Provide the (X, Y) coordinate of the cell's center where the given text is located.  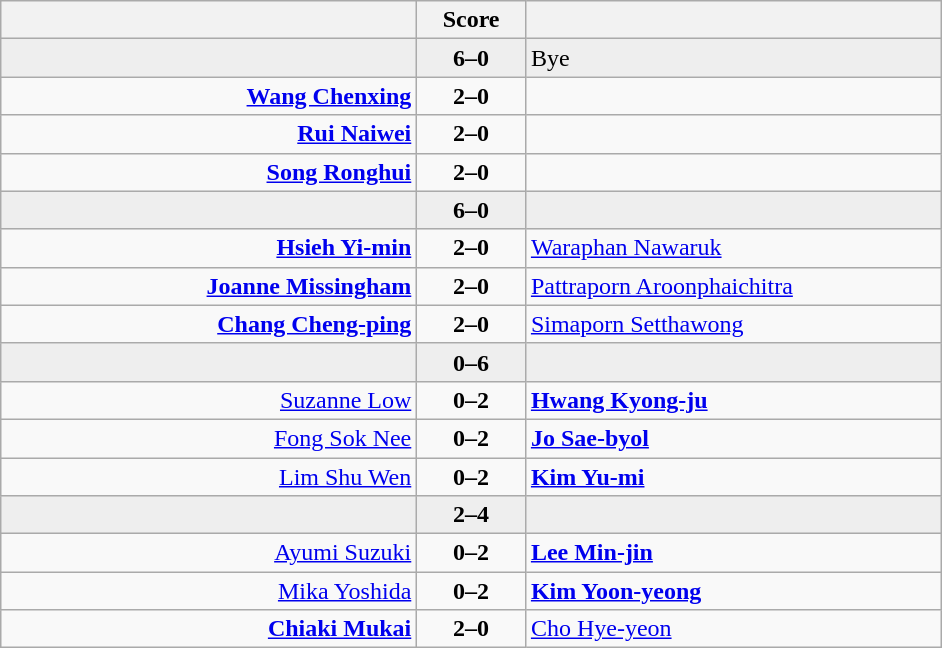
Ayumi Suzuki (209, 553)
Lim Shu Wen (209, 477)
Score (472, 20)
Chiaki Mukai (209, 629)
Hwang Kyong-ju (733, 400)
Wang Chenxing (209, 96)
Simaporn Setthawong (733, 324)
Bye (733, 58)
Song Ronghui (209, 172)
Waraphan Nawaruk (733, 248)
Kim Yu-mi (733, 477)
Rui Naiwei (209, 134)
Joanne Missingham (209, 286)
Hsieh Yi-min (209, 248)
Suzanne Low (209, 400)
Pattraporn Aroonphaichitra (733, 286)
Jo Sae-byol (733, 438)
2–4 (472, 515)
Kim Yoon-yeong (733, 591)
Fong Sok Nee (209, 438)
Mika Yoshida (209, 591)
Cho Hye-yeon (733, 629)
Chang Cheng-ping (209, 324)
Lee Min-jin (733, 553)
0–6 (472, 362)
